Search for the cell housing the specified text and yield its (x, y) center coordinate. 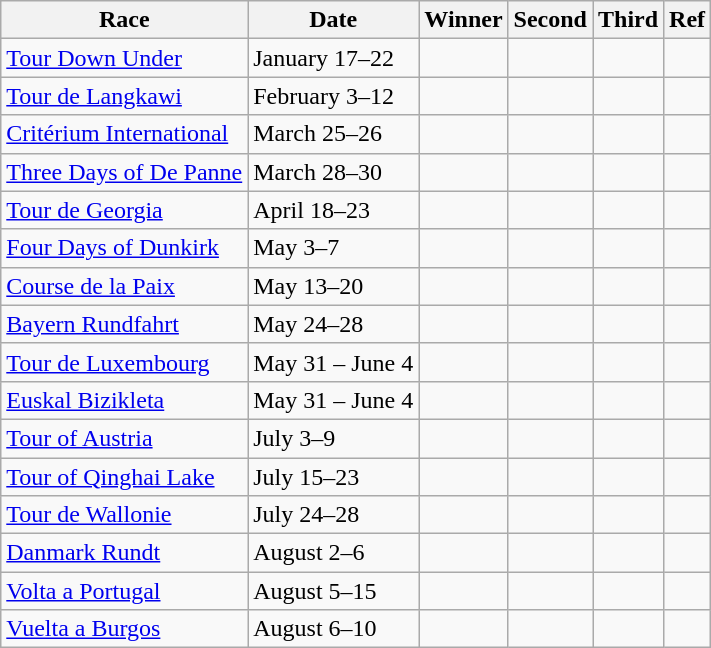
Bayern Rundfahrt (124, 324)
Tour of Qinghai Lake (124, 477)
July 15–23 (334, 477)
Tour de Wallonie (124, 515)
May 3–7 (334, 248)
Race (124, 20)
August 6–10 (334, 629)
Three Days of De Panne (124, 172)
Second (550, 20)
July 3–9 (334, 438)
May 13–20 (334, 286)
Tour de Georgia (124, 210)
Four Days of Dunkirk (124, 248)
Danmark Rundt (124, 553)
Tour de Langkawi (124, 96)
March 28–30 (334, 172)
Date (334, 20)
Course de la Paix (124, 286)
Third (628, 20)
Tour of Austria (124, 438)
Critérium International (124, 134)
Winner (464, 20)
July 24–28 (334, 515)
August 5–15 (334, 591)
March 25–26 (334, 134)
August 2–6 (334, 553)
Euskal Bizikleta (124, 400)
May 24–28 (334, 324)
Ref (688, 20)
April 18–23 (334, 210)
Volta a Portugal (124, 591)
Vuelta a Burgos (124, 629)
February 3–12 (334, 96)
Tour Down Under (124, 58)
Tour de Luxembourg (124, 362)
January 17–22 (334, 58)
